Search for the cell housing the specified text and yield its [X, Y] center coordinate. 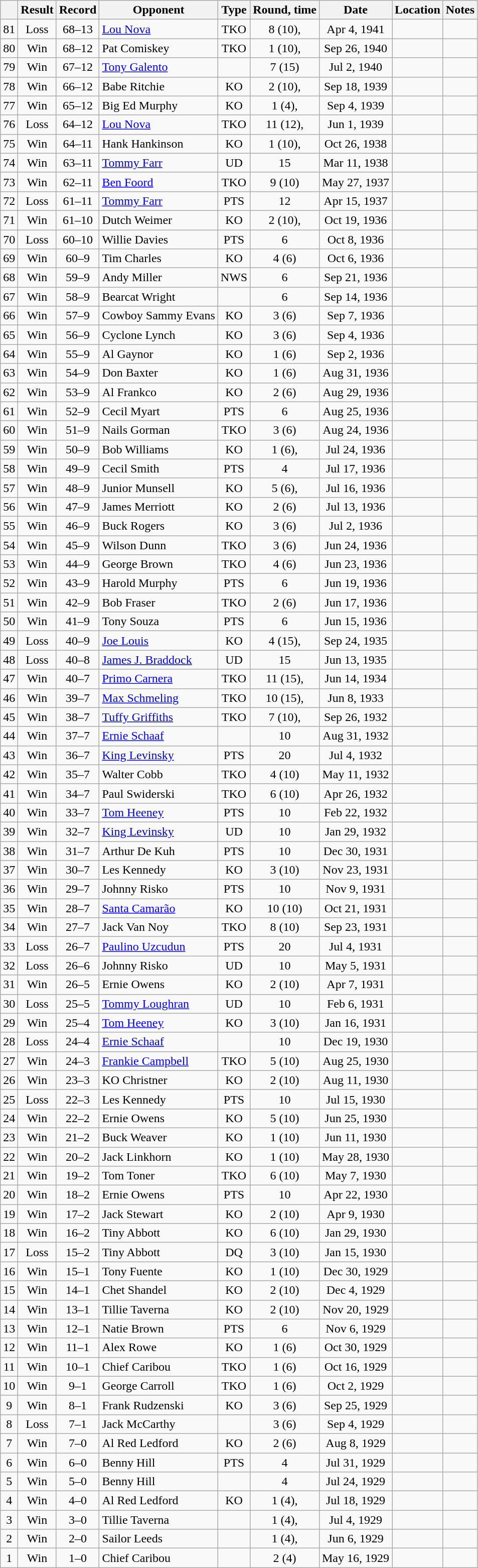
Jul 2, 1936 [355, 526]
69 [9, 259]
Tim Charles [158, 259]
4 (15), [285, 641]
37–7 [78, 736]
1 (6), [285, 449]
Nov 6, 1929 [355, 1329]
33 [9, 946]
52–9 [78, 411]
Cowboy Sammy Evans [158, 316]
5 [9, 1482]
58 [9, 468]
61–10 [78, 220]
35 [9, 908]
9 [9, 1405]
15–1 [78, 1271]
Willie Davies [158, 239]
Apr 22, 1930 [355, 1195]
2 [9, 1539]
Aug 25, 1930 [355, 1061]
1 [9, 1558]
Dec 4, 1929 [355, 1290]
22 [9, 1156]
Wilson Dunn [158, 545]
46–9 [78, 526]
Sailor Leeds [158, 1539]
60–9 [78, 259]
Dec 19, 1930 [355, 1042]
15–2 [78, 1252]
48 [9, 660]
78 [9, 86]
Jul 4, 1929 [355, 1520]
4–0 [78, 1501]
Sep 4, 1929 [355, 1424]
80 [9, 48]
Aug 31, 1932 [355, 736]
68–12 [78, 48]
Jul 18, 1929 [355, 1501]
Tony Fuente [158, 1271]
68–13 [78, 29]
Sep 26, 1940 [355, 48]
Jun 25, 1930 [355, 1118]
26–7 [78, 946]
Opponent [158, 10]
Oct 19, 1936 [355, 220]
51 [9, 602]
Jun 15, 1936 [355, 622]
May 16, 1929 [355, 1558]
36 [9, 889]
Santa Camarão [158, 908]
27–7 [78, 927]
Jul 4, 1931 [355, 946]
79 [9, 67]
41–9 [78, 622]
Aug 24, 1936 [355, 430]
43 [9, 755]
DQ [234, 1252]
James Merriott [158, 507]
24 [9, 1118]
57–9 [78, 316]
Paul Swiderski [158, 793]
45–9 [78, 545]
Natie Brown [158, 1329]
Jan 29, 1930 [355, 1233]
Jun 23, 1936 [355, 564]
10–1 [78, 1367]
76 [9, 125]
48–9 [78, 488]
7 [9, 1443]
Sep 25, 1929 [355, 1405]
Tom Toner [158, 1176]
Max Schmeling [158, 698]
Jun 6, 1929 [355, 1539]
Oct 30, 1929 [355, 1348]
65–12 [78, 105]
Jul 17, 1936 [355, 468]
14–1 [78, 1290]
May 28, 1930 [355, 1156]
17–2 [78, 1214]
Tuffy Griffiths [158, 717]
65 [9, 335]
16 [9, 1271]
Jan 15, 1930 [355, 1252]
Dec 30, 1929 [355, 1271]
31–7 [78, 851]
Oct 6, 1936 [355, 259]
62–11 [78, 182]
Chet Shandel [158, 1290]
Aug 29, 1936 [355, 392]
67–12 [78, 67]
Frankie Campbell [158, 1061]
Apr 15, 1937 [355, 201]
44 [9, 736]
44–9 [78, 564]
Tommy Loughran [158, 1004]
13 [9, 1329]
13–1 [78, 1309]
Nov 9, 1931 [355, 889]
7 (10), [285, 717]
Harold Murphy [158, 583]
Don Baxter [158, 373]
8 (10), [285, 29]
Aug 31, 1936 [355, 373]
Sep 26, 1932 [355, 717]
Type [234, 10]
Oct 8, 1936 [355, 239]
Tony Souza [158, 622]
Dec 30, 1931 [355, 851]
43–9 [78, 583]
24–4 [78, 1042]
Cyclone Lynch [158, 335]
21 [9, 1176]
41 [9, 793]
Record [78, 10]
34 [9, 927]
9 (10) [285, 182]
11 (12), [285, 125]
Notes [460, 10]
30 [9, 1004]
Jun 1, 1939 [355, 125]
Location [418, 10]
9–1 [78, 1386]
Jul 2, 1940 [355, 67]
Jun 24, 1936 [355, 545]
Al Frankco [158, 392]
25–4 [78, 1023]
64–12 [78, 125]
Apr 4, 1941 [355, 29]
Al Gaynor [158, 354]
73 [9, 182]
37 [9, 870]
58–9 [78, 297]
Bearcat Wright [158, 297]
May 5, 1931 [355, 966]
19–2 [78, 1176]
38 [9, 851]
Sep 4, 1939 [355, 105]
Oct 21, 1931 [355, 908]
1–0 [78, 1558]
11–1 [78, 1348]
49–9 [78, 468]
Jack Linkhorn [158, 1156]
5 (6), [285, 488]
Ben Foord [158, 182]
61–11 [78, 201]
64–11 [78, 144]
40–8 [78, 660]
Jul 31, 1929 [355, 1463]
75 [9, 144]
George Carroll [158, 1386]
Big Ed Murphy [158, 105]
Jun 19, 1936 [355, 583]
64 [9, 354]
Cecil Smith [158, 468]
56 [9, 507]
11 [9, 1367]
55–9 [78, 354]
Sep 7, 1936 [355, 316]
Paulino Uzcudun [158, 946]
23 [9, 1137]
10 (15), [285, 698]
10 (10) [285, 908]
Hank Hankinson [158, 144]
22–3 [78, 1099]
51–9 [78, 430]
Buck Rogers [158, 526]
26–5 [78, 985]
Junior Munsell [158, 488]
18–2 [78, 1195]
Babe Ritchie [158, 86]
Oct 16, 1929 [355, 1367]
40–9 [78, 641]
14 [9, 1309]
74 [9, 163]
2 (4) [285, 1558]
Bob Williams [158, 449]
Jul 4, 1932 [355, 755]
32 [9, 966]
Jan 29, 1932 [355, 831]
4 (10) [285, 774]
May 27, 1937 [355, 182]
22–2 [78, 1118]
40 [9, 812]
68 [9, 278]
Round, time [285, 10]
7–1 [78, 1424]
8 [9, 1424]
Jan 16, 1931 [355, 1023]
45 [9, 717]
Alex Rowe [158, 1348]
Bob Fraser [158, 602]
36–7 [78, 755]
Jul 15, 1930 [355, 1099]
24–3 [78, 1061]
Sep 2, 1936 [355, 354]
25–5 [78, 1004]
Nails Gorman [158, 430]
29–7 [78, 889]
35–7 [78, 774]
42 [9, 774]
Arthur De Kuh [158, 851]
Jack Van Noy [158, 927]
Aug 25, 1936 [355, 411]
55 [9, 526]
38–7 [78, 717]
Apr 26, 1932 [355, 793]
Jul 13, 1936 [355, 507]
Nov 23, 1931 [355, 870]
Aug 11, 1930 [355, 1080]
32–7 [78, 831]
Oct 2, 1929 [355, 1386]
2–0 [78, 1539]
77 [9, 105]
Jack McCarthy [158, 1424]
66 [9, 316]
72 [9, 201]
57 [9, 488]
46 [9, 698]
Jul 24, 1929 [355, 1482]
81 [9, 29]
3 [9, 1520]
Feb 22, 1932 [355, 812]
Feb 6, 1931 [355, 1004]
Sep 4, 1936 [355, 335]
Dutch Weimer [158, 220]
Jack Stewart [158, 1214]
62 [9, 392]
29 [9, 1023]
47–9 [78, 507]
Cecil Myart [158, 411]
Walter Cobb [158, 774]
53 [9, 564]
31 [9, 985]
NWS [234, 278]
18 [9, 1233]
27 [9, 1061]
Jun 11, 1930 [355, 1137]
Sep 18, 1939 [355, 86]
Jul 16, 1936 [355, 488]
54 [9, 545]
67 [9, 297]
39 [9, 831]
6–0 [78, 1463]
52 [9, 583]
49 [9, 641]
26–6 [78, 966]
George Brown [158, 564]
Jul 24, 1936 [355, 449]
Nov 20, 1929 [355, 1309]
61 [9, 411]
28–7 [78, 908]
30–7 [78, 870]
Tony Galento [158, 67]
Primo Carnera [158, 679]
59–9 [78, 278]
5–0 [78, 1482]
63 [9, 373]
33–7 [78, 812]
Jun 17, 1936 [355, 602]
Sep 14, 1936 [355, 297]
Jun 14, 1934 [355, 679]
54–9 [78, 373]
Date [355, 10]
60 [9, 430]
26 [9, 1080]
53–9 [78, 392]
Sep 24, 1935 [355, 641]
17 [9, 1252]
7 (15) [285, 67]
Mar 11, 1938 [355, 163]
Jun 13, 1935 [355, 660]
59 [9, 449]
Apr 9, 1930 [355, 1214]
34–7 [78, 793]
71 [9, 220]
50–9 [78, 449]
7–0 [78, 1443]
Aug 8, 1929 [355, 1443]
May 7, 1930 [355, 1176]
Buck Weaver [158, 1137]
39–7 [78, 698]
50 [9, 622]
19 [9, 1214]
Pat Comiskey [158, 48]
25 [9, 1099]
Oct 26, 1938 [355, 144]
12–1 [78, 1329]
Joe Louis [158, 641]
Apr 7, 1931 [355, 985]
47 [9, 679]
3–0 [78, 1520]
11 (15), [285, 679]
Andy Miller [158, 278]
Sep 21, 1936 [355, 278]
20–2 [78, 1156]
23–3 [78, 1080]
James J. Braddock [158, 660]
Result [37, 10]
8–1 [78, 1405]
42–9 [78, 602]
28 [9, 1042]
KO Christner [158, 1080]
Frank Rudzenski [158, 1405]
63–11 [78, 163]
May 11, 1932 [355, 774]
Sep 23, 1931 [355, 927]
8 (10) [285, 927]
56–9 [78, 335]
16–2 [78, 1233]
40–7 [78, 679]
66–12 [78, 86]
60–10 [78, 239]
Jun 8, 1933 [355, 698]
70 [9, 239]
21–2 [78, 1137]
